Capture the cell that displays the provided text and extract its [x, y] central coordinate. 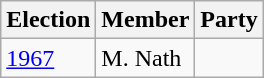
Member [146, 20]
Election [48, 20]
M. Nath [146, 58]
Party [229, 20]
1967 [48, 58]
